From the cell containing the given text, extract its center point as (X, Y) coordinate. 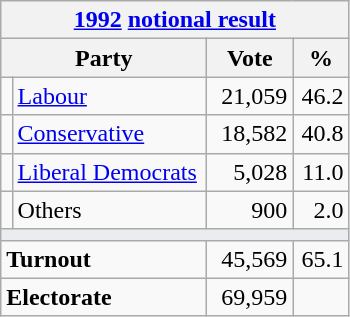
Liberal Democrats (110, 172)
69,959 (250, 297)
2.0 (321, 210)
Turnout (104, 259)
65.1 (321, 259)
1992 notional result (175, 20)
11.0 (321, 172)
Others (110, 210)
Electorate (104, 297)
5,028 (250, 172)
40.8 (321, 134)
Party (104, 58)
900 (250, 210)
46.2 (321, 96)
18,582 (250, 134)
% (321, 58)
Conservative (110, 134)
21,059 (250, 96)
Labour (110, 96)
Vote (250, 58)
45,569 (250, 259)
